Return (X, Y) of the center of cell containing provided text 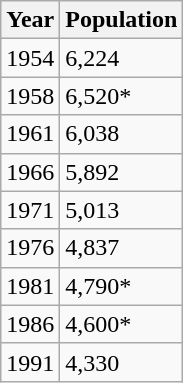
1976 (30, 248)
Population (122, 20)
6,038 (122, 134)
4,837 (122, 248)
1966 (30, 172)
1991 (30, 362)
1961 (30, 134)
6,520* (122, 96)
Year (30, 20)
1981 (30, 286)
5,892 (122, 172)
1971 (30, 210)
4,330 (122, 362)
1958 (30, 96)
5,013 (122, 210)
4,600* (122, 324)
6,224 (122, 58)
1954 (30, 58)
4,790* (122, 286)
1986 (30, 324)
